Determine the (x, y) coordinate at the center of the cell enclosing the given text.  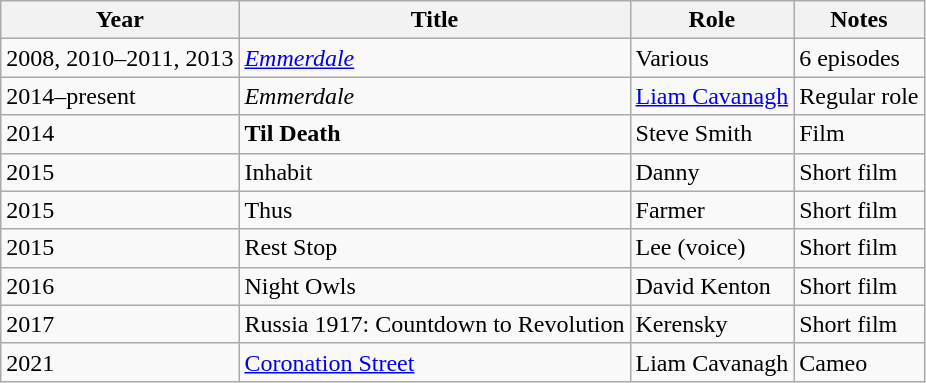
Year (120, 20)
Cameo (859, 362)
Title (434, 20)
Inhabit (434, 172)
Kerensky (712, 324)
Russia 1917: Countdown to Revolution (434, 324)
David Kenton (712, 286)
2014 (120, 134)
Lee (voice) (712, 248)
Farmer (712, 210)
Steve Smith (712, 134)
Notes (859, 20)
2014–present (120, 96)
Danny (712, 172)
2008, 2010–2011, 2013 (120, 58)
Film (859, 134)
2017 (120, 324)
Thus (434, 210)
2016 (120, 286)
Coronation Street (434, 362)
Til Death (434, 134)
Role (712, 20)
Night Owls (434, 286)
6 episodes (859, 58)
Regular role (859, 96)
2021 (120, 362)
Various (712, 58)
Rest Stop (434, 248)
